Return the (x, y) coordinate for the center point of the cell that contains the specified text.  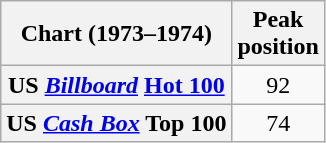
Chart (1973–1974) (116, 34)
US Billboard Hot 100 (116, 85)
92 (278, 85)
74 (278, 123)
US Cash Box Top 100 (116, 123)
Peakposition (278, 34)
